Detect which cell encompasses the target text, then output its [x, y] center coordinate. 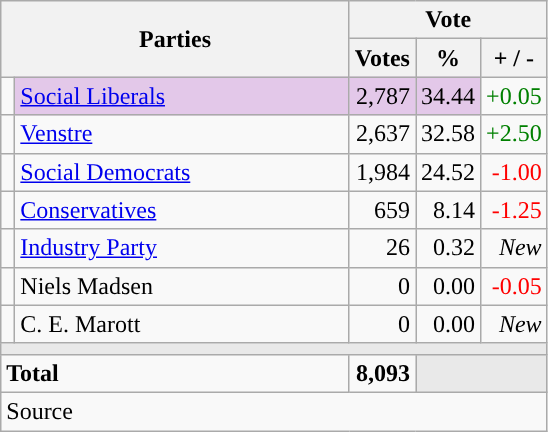
Niels Madsen [182, 286]
C. E. Marott [182, 324]
34.44 [448, 96]
26 [382, 248]
-1.00 [514, 172]
32.58 [448, 134]
+0.05 [514, 96]
Parties [176, 39]
8.14 [448, 210]
-0.05 [514, 286]
% [448, 58]
Industry Party [182, 248]
-1.25 [514, 210]
+2.50 [514, 134]
+ / - [514, 58]
Venstre [182, 134]
Vote [448, 20]
Social Liberals [182, 96]
2,637 [382, 134]
2,787 [382, 96]
8,093 [382, 373]
0.32 [448, 248]
Conservatives [182, 210]
659 [382, 210]
24.52 [448, 172]
Social Democrats [182, 172]
Total [176, 373]
1,984 [382, 172]
Source [274, 411]
Votes [382, 58]
